Scan for the cell matching the given text and deliver its (x, y) coordinate at center. 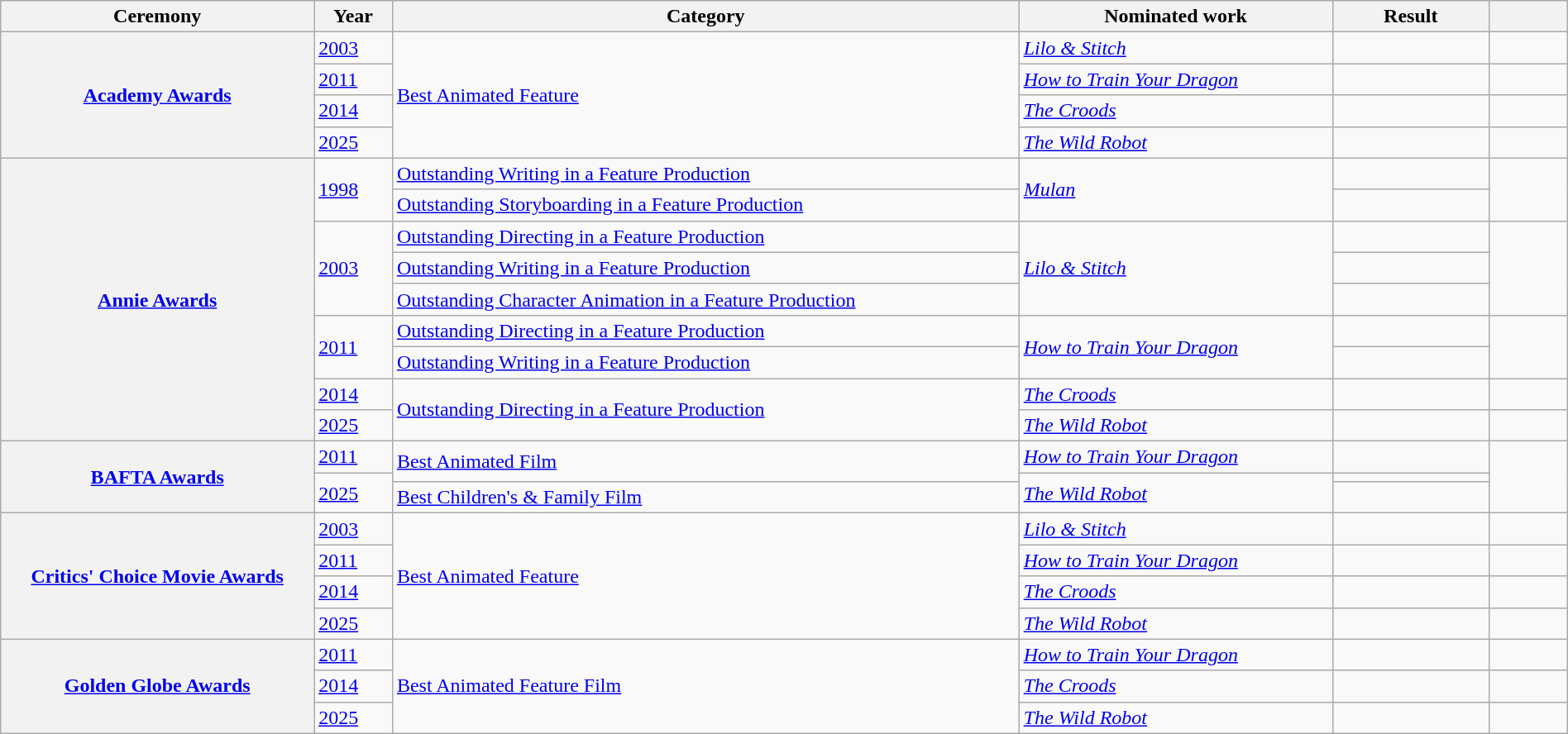
Best Animated Film (705, 461)
Nominated work (1176, 17)
Year (354, 17)
Outstanding Storyboarding in a Feature Production (705, 205)
Result (1411, 17)
Golden Globe Awards (157, 686)
Category (705, 17)
BAFTA Awards (157, 478)
Academy Awards (157, 95)
Critics' Choice Movie Awards (157, 576)
Annie Awards (157, 299)
Best Animated Feature Film (705, 686)
Best Children's & Family Film (705, 498)
Outstanding Character Animation in a Feature Production (705, 299)
Mulan (1176, 189)
Ceremony (157, 17)
1998 (354, 189)
